Find where the given text appears and provide that cell's center as [X, Y] coordinate. 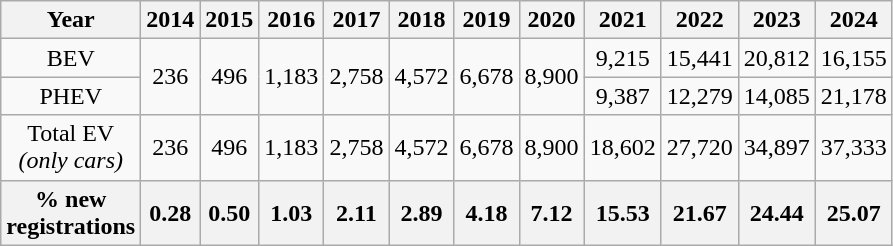
2.11 [356, 212]
27,720 [700, 148]
2020 [552, 20]
2019 [486, 20]
25.07 [854, 212]
2022 [700, 20]
2016 [292, 20]
9,387 [622, 96]
2021 [622, 20]
16,155 [854, 58]
4.18 [486, 212]
14,085 [776, 96]
2024 [854, 20]
15,441 [700, 58]
24.44 [776, 212]
9,215 [622, 58]
0.50 [230, 212]
21,178 [854, 96]
BEV [71, 58]
2017 [356, 20]
PHEV [71, 96]
21.67 [700, 212]
18,602 [622, 148]
1.03 [292, 212]
34,897 [776, 148]
% newregistrations [71, 212]
Total EV(only cars) [71, 148]
Year [71, 20]
2.89 [422, 212]
2018 [422, 20]
37,333 [854, 148]
2014 [170, 20]
2015 [230, 20]
20,812 [776, 58]
7.12 [552, 212]
12,279 [700, 96]
15.53 [622, 212]
2023 [776, 20]
0.28 [170, 212]
